Capture the cell that displays the provided text and extract its [x, y] central coordinate. 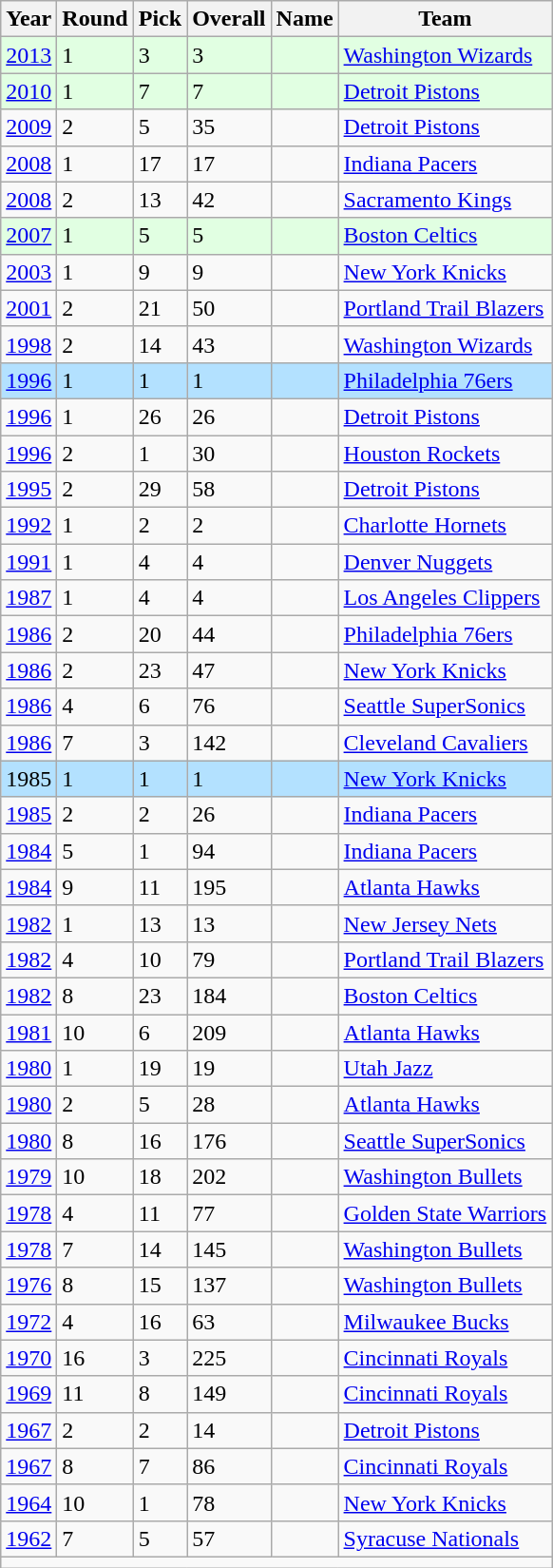
Pick [160, 19]
Charlotte Hornets [445, 526]
2007 [29, 236]
Year [29, 19]
1981 [29, 1032]
Houston Rockets [445, 454]
145 [229, 1249]
Name [304, 19]
Utah Jazz [445, 1069]
63 [229, 1322]
Milwaukee Bucks [445, 1322]
Round [95, 19]
2010 [29, 91]
Cleveland Cavaliers [445, 743]
50 [229, 308]
58 [229, 490]
2001 [29, 308]
78 [229, 1502]
Syracuse Nationals [445, 1539]
1964 [29, 1502]
Los Angeles Clippers [445, 598]
137 [229, 1286]
43 [229, 344]
18 [160, 1177]
1979 [29, 1177]
1969 [29, 1394]
21 [160, 308]
2013 [29, 55]
76 [229, 707]
29 [160, 490]
Overall [229, 19]
1972 [29, 1322]
142 [229, 743]
225 [229, 1358]
79 [229, 959]
2009 [29, 127]
35 [229, 127]
57 [229, 1539]
149 [229, 1394]
Denver Nuggets [445, 562]
1987 [29, 598]
47 [229, 670]
77 [229, 1213]
195 [229, 887]
86 [229, 1466]
Team [445, 19]
184 [229, 996]
Sacramento Kings [445, 200]
94 [229, 851]
1976 [29, 1286]
28 [229, 1105]
209 [229, 1032]
20 [160, 634]
1970 [29, 1358]
176 [229, 1141]
1998 [29, 344]
15 [160, 1286]
202 [229, 1177]
1962 [29, 1539]
New Jersey Nets [445, 923]
44 [229, 634]
1991 [29, 562]
1992 [29, 526]
2003 [29, 272]
30 [229, 454]
Golden State Warriors [445, 1213]
42 [229, 200]
1995 [29, 490]
